Extract the [x, y] coordinate from the center of the cell holding the provided text.  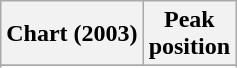
Peakposition [189, 34]
Chart (2003) [72, 34]
